Output the (X, Y) coordinate of the center of the cell containing the given text.  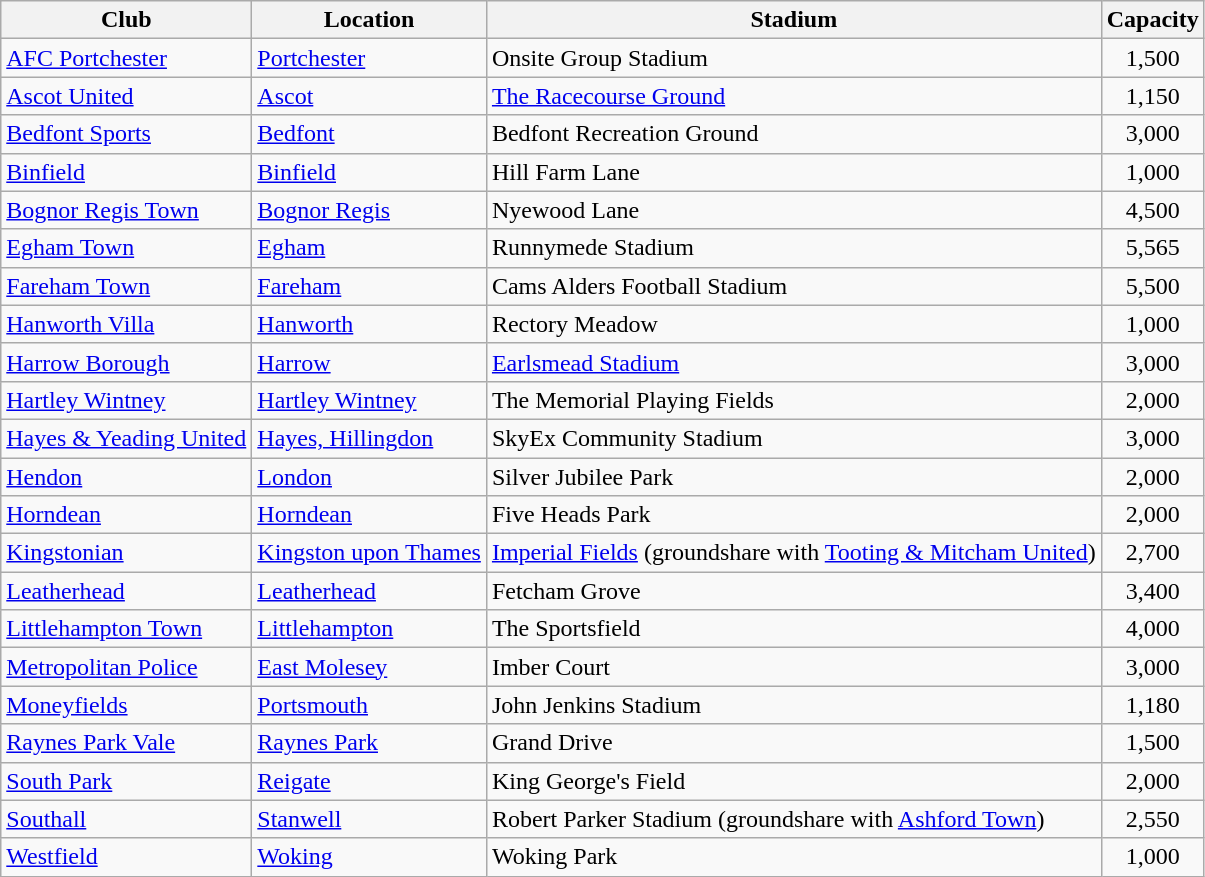
Ascot United (126, 96)
Cams Alders Football Stadium (794, 286)
Fareham Town (126, 286)
2,550 (1152, 819)
King George's Field (794, 781)
Hayes & Yeading United (126, 438)
Hanworth Villa (126, 324)
The Memorial Playing Fields (794, 400)
Capacity (1152, 20)
4,500 (1152, 210)
Robert Parker Stadium (groundshare with Ashford Town) (794, 819)
Bedfont (370, 134)
4,000 (1152, 629)
Runnymede Stadium (794, 248)
Metropolitan Police (126, 667)
Imber Court (794, 667)
Imperial Fields (groundshare with Tooting & Mitcham United) (794, 553)
South Park (126, 781)
Kingstonian (126, 553)
Fareham (370, 286)
The Sportsfield (794, 629)
Southall (126, 819)
Ascot (370, 96)
Earlsmead Stadium (794, 362)
Moneyfields (126, 705)
Bedfont Sports (126, 134)
Bognor Regis Town (126, 210)
Egham Town (126, 248)
Reigate (370, 781)
John Jenkins Stadium (794, 705)
5,500 (1152, 286)
Littlehampton Town (126, 629)
Rectory Meadow (794, 324)
Bedfont Recreation Ground (794, 134)
Silver Jubilee Park (794, 477)
Stadium (794, 20)
Club (126, 20)
Nyewood Lane (794, 210)
London (370, 477)
Portsmouth (370, 705)
Hanworth (370, 324)
1,180 (1152, 705)
East Molesey (370, 667)
1,150 (1152, 96)
Egham (370, 248)
The Racecourse Ground (794, 96)
Harrow Borough (126, 362)
Stanwell (370, 819)
Raynes Park (370, 743)
3,400 (1152, 591)
Five Heads Park (794, 515)
Harrow (370, 362)
Hill Farm Lane (794, 172)
2,700 (1152, 553)
Grand Drive (794, 743)
Raynes Park Vale (126, 743)
Hendon (126, 477)
5,565 (1152, 248)
Hayes, Hillingdon (370, 438)
Onsite Group Stadium (794, 58)
Westfield (126, 857)
Kingston upon Thames (370, 553)
SkyEx Community Stadium (794, 438)
Littlehampton (370, 629)
Location (370, 20)
Portchester (370, 58)
AFC Portchester (126, 58)
Woking Park (794, 857)
Bognor Regis (370, 210)
Woking (370, 857)
Fetcham Grove (794, 591)
